Extract the (X, Y) coordinate from the center of the cell holding the provided text.  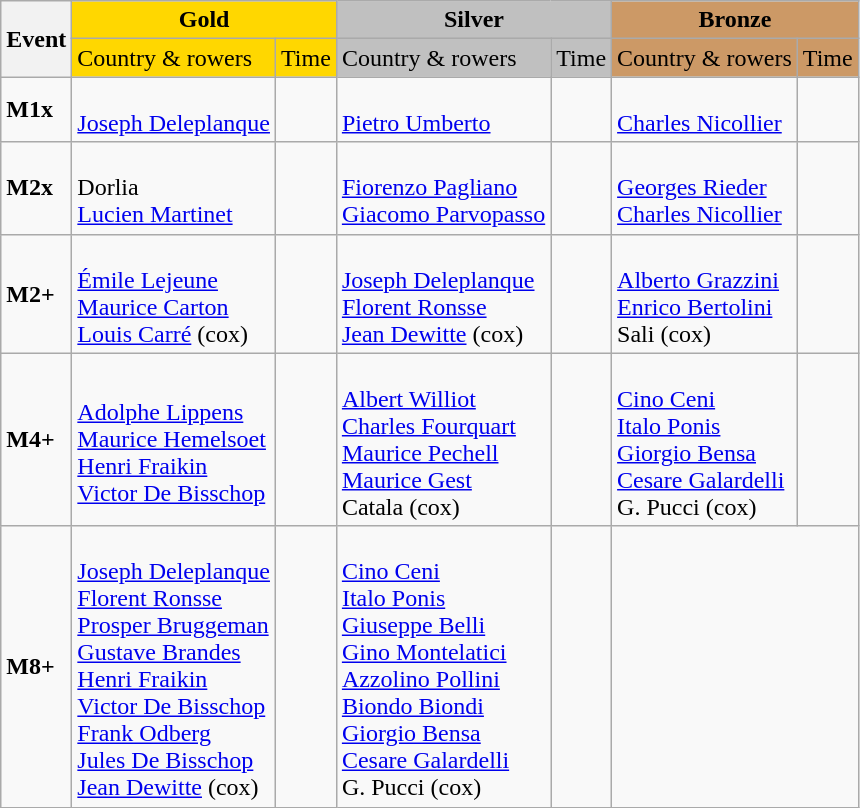
Dorlia Lucien Martinet (174, 188)
Fiorenzo Pagliano Giacomo Parvopasso (443, 188)
Pietro Umberto (443, 110)
Émile Lejeune Maurice Carton Louis Carré (cox) (174, 294)
Charles Nicollier (705, 110)
M2+ (36, 294)
M2x (36, 188)
Joseph Deleplanque (174, 110)
Joseph Deleplanque Florent Ronsse Jean Dewitte (cox) (443, 294)
M4+ (36, 440)
M8+ (36, 666)
Albert Williot Charles Fourquart Maurice Pechell Maurice Gest Catala (cox) (443, 440)
Silver (474, 20)
Adolphe Lippens Maurice Hemelsoet Henri Fraikin Victor De Bisschop (174, 440)
Event (36, 39)
Bronze (736, 20)
Georges Rieder Charles Nicollier (705, 188)
M1x (36, 110)
Gold (204, 20)
Cino Ceni Italo Ponis Giuseppe Belli Gino Montelatici Azzolino Pollini Biondo Biondi Giorgio Bensa Cesare Galardelli G. Pucci (cox) (443, 666)
Cino Ceni Italo Ponis Giorgio Bensa Cesare Galardelli G. Pucci (cox) (705, 440)
Alberto Grazzini Enrico Bertolini Sali (cox) (705, 294)
